Detect which cell encompasses the target text, then output its (X, Y) center coordinate. 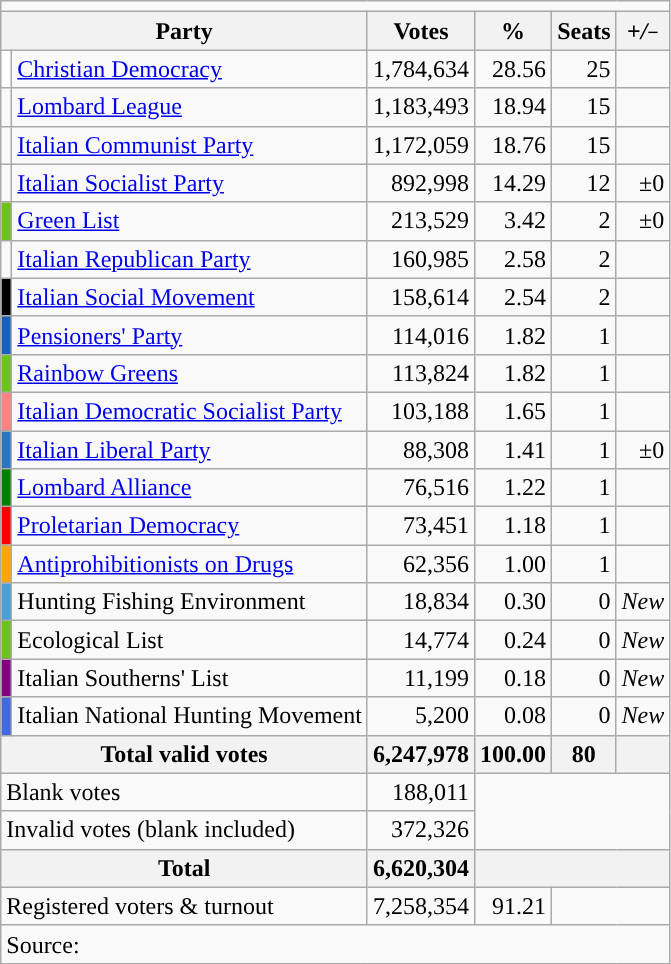
Christian Democracy (190, 69)
Green List (190, 221)
1,784,634 (420, 69)
18.94 (514, 107)
Italian Liberal Party (190, 449)
18,834 (420, 602)
Party (184, 31)
1.00 (514, 564)
Invalid votes (blank included) (184, 830)
76,516 (420, 488)
372,326 (420, 830)
Votes (420, 31)
% (514, 31)
62,356 (420, 564)
100.00 (514, 754)
Proletarian Democracy (190, 526)
6,247,978 (420, 754)
25 (584, 69)
Italian Republican Party (190, 259)
80 (584, 754)
3.42 (514, 221)
28.56 (514, 69)
11,199 (420, 678)
Total valid votes (184, 754)
Ecological List (190, 640)
Total (184, 868)
1.22 (514, 488)
5,200 (420, 716)
91.21 (514, 906)
Italian Socialist Party (190, 183)
158,614 (420, 297)
0.08 (514, 716)
14.29 (514, 183)
Rainbow Greens (190, 373)
+/− (643, 31)
0.18 (514, 678)
Italian Democratic Socialist Party (190, 411)
73,451 (420, 526)
18.76 (514, 145)
114,016 (420, 335)
1,172,059 (420, 145)
Registered voters & turnout (184, 906)
12 (584, 183)
160,985 (420, 259)
88,308 (420, 449)
1.65 (514, 411)
Italian Communist Party (190, 145)
113,824 (420, 373)
Antiprohibitionists on Drugs (190, 564)
2.54 (514, 297)
Italian Southerns' List (190, 678)
1,183,493 (420, 107)
103,188 (420, 411)
892,998 (420, 183)
2.58 (514, 259)
Seats (584, 31)
Lombard League (190, 107)
0.30 (514, 602)
Hunting Fishing Environment (190, 602)
Pensioners' Party (190, 335)
Blank votes (184, 792)
1.18 (514, 526)
188,011 (420, 792)
Lombard Alliance (190, 488)
7,258,354 (420, 906)
Italian National Hunting Movement (190, 716)
14,774 (420, 640)
213,529 (420, 221)
Source: (336, 944)
1.41 (514, 449)
0.24 (514, 640)
Italian Social Movement (190, 297)
6,620,304 (420, 868)
